Return (X, Y) of the center of cell containing provided text 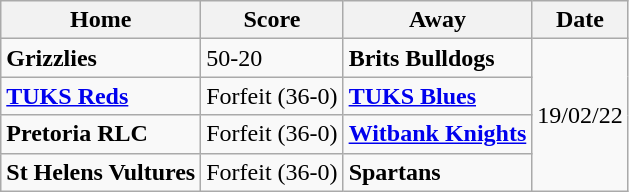
Away (438, 20)
Home (101, 20)
TUKS Reds (101, 96)
19/02/22 (580, 115)
Witbank Knights (438, 134)
St Helens Vultures (101, 172)
Spartans (438, 172)
TUKS Blues (438, 96)
Score (272, 20)
Pretoria RLC (101, 134)
Brits Bulldogs (438, 58)
50-20 (272, 58)
Date (580, 20)
Grizzlies (101, 58)
